Capture the cell that displays the provided text and extract its (X, Y) central coordinate. 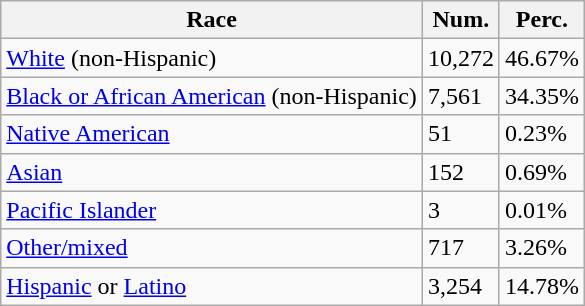
Pacific Islander (212, 210)
51 (460, 134)
Asian (212, 172)
0.01% (542, 210)
3 (460, 210)
White (non-Hispanic) (212, 58)
Other/mixed (212, 248)
Race (212, 20)
14.78% (542, 286)
3.26% (542, 248)
34.35% (542, 96)
46.67% (542, 58)
Hispanic or Latino (212, 286)
7,561 (460, 96)
Native American (212, 134)
10,272 (460, 58)
Num. (460, 20)
0.69% (542, 172)
152 (460, 172)
717 (460, 248)
Perc. (542, 20)
3,254 (460, 286)
Black or African American (non-Hispanic) (212, 96)
0.23% (542, 134)
